Return (X, Y) of the center of cell containing provided text 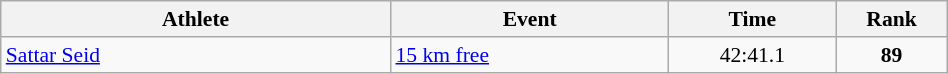
42:41.1 (752, 55)
15 km free (529, 55)
Event (529, 19)
Athlete (196, 19)
Time (752, 19)
89 (892, 55)
Sattar Seid (196, 55)
Rank (892, 19)
